Capture the cell that displays the provided text and extract its (x, y) central coordinate. 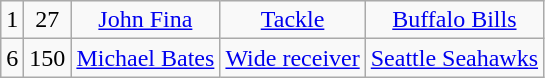
John Fina (146, 20)
Michael Bates (146, 58)
Wide receiver (292, 58)
Seattle Seahawks (454, 58)
Tackle (292, 20)
6 (12, 58)
1 (12, 20)
27 (48, 20)
Buffalo Bills (454, 20)
150 (48, 58)
